Locate the cell with the specified text and output its [x, y] center coordinate. 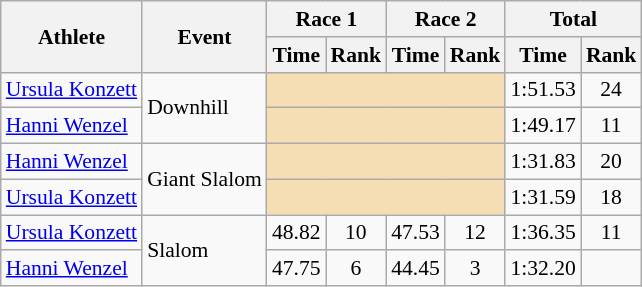
1:36.35 [542, 233]
Giant Slalom [204, 180]
6 [356, 269]
3 [476, 269]
24 [612, 90]
10 [356, 233]
Total [573, 19]
Race 2 [446, 19]
Slalom [204, 250]
48.82 [296, 233]
Downhill [204, 108]
1:31.59 [542, 197]
1:31.83 [542, 162]
1:32.20 [542, 269]
Race 1 [326, 19]
47.75 [296, 269]
12 [476, 233]
1:49.17 [542, 126]
Athlete [72, 36]
18 [612, 197]
44.45 [416, 269]
47.53 [416, 233]
Event [204, 36]
1:51.53 [542, 90]
20 [612, 162]
